Return the [X, Y] coordinate for the center point of the cell that contains the specified text.  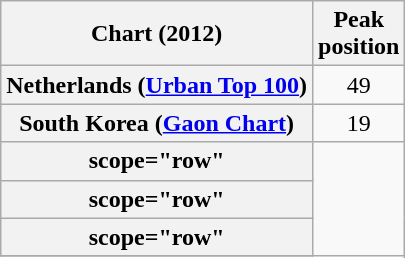
South Korea (Gaon Chart) [157, 123]
Chart (2012) [157, 34]
Peakposition [359, 34]
19 [359, 123]
49 [359, 85]
Netherlands (Urban Top 100) [157, 85]
